Detect which cell encompasses the target text, then output its (x, y) center coordinate. 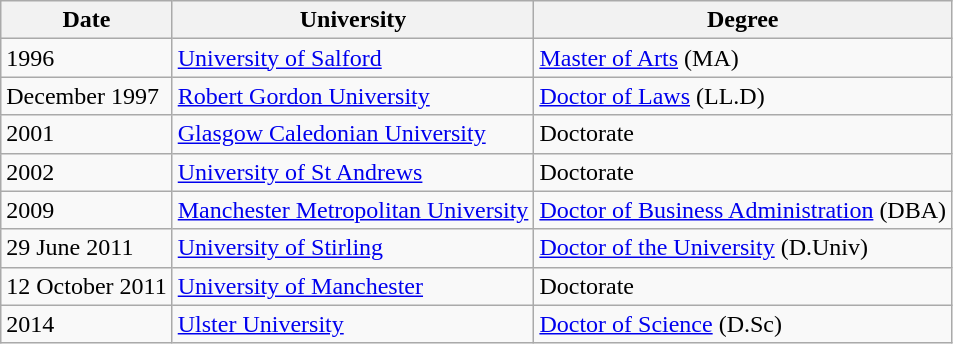
29 June 2011 (86, 248)
Master of Arts (MA) (743, 58)
1996 (86, 58)
University (353, 20)
University of Manchester (353, 286)
Doctor of Laws (LL.D) (743, 96)
December 1997 (86, 96)
Manchester Metropolitan University (353, 210)
University of Stirling (353, 248)
Doctor of the University (D.Univ) (743, 248)
Degree (743, 20)
2001 (86, 134)
Doctor of Science (D.Sc) (743, 324)
Ulster University (353, 324)
Robert Gordon University (353, 96)
2009 (86, 210)
2014 (86, 324)
University of Salford (353, 58)
Date (86, 20)
Glasgow Caledonian University (353, 134)
Doctor of Business Administration (DBA) (743, 210)
2002 (86, 172)
University of St Andrews (353, 172)
12 October 2011 (86, 286)
